Find where the given text appears and provide that cell's center as [x, y] coordinate. 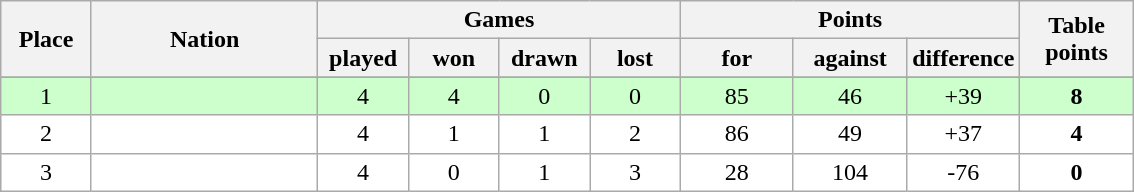
played [364, 58]
86 [736, 134]
lost [636, 58]
drawn [544, 58]
85 [736, 96]
Place [46, 39]
Games [499, 20]
+39 [964, 96]
Tablepoints [1076, 39]
8 [1076, 96]
Points [850, 20]
difference [964, 58]
-76 [964, 172]
for [736, 58]
+37 [964, 134]
104 [850, 172]
Nation [204, 39]
against [850, 58]
won [454, 58]
49 [850, 134]
46 [850, 96]
28 [736, 172]
